Output the (X, Y) coordinate of the center of the cell containing the given text.  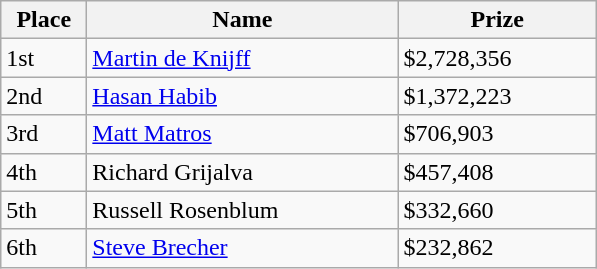
4th (44, 172)
Name (242, 20)
Hasan Habib (242, 96)
6th (44, 248)
3rd (44, 134)
Prize (498, 20)
5th (44, 210)
Steve Brecher (242, 248)
$2,728,356 (498, 58)
Russell Rosenblum (242, 210)
Martin de Knijff (242, 58)
2nd (44, 96)
Richard Grijalva (242, 172)
$457,408 (498, 172)
$232,862 (498, 248)
1st (44, 58)
$332,660 (498, 210)
Place (44, 20)
Matt Matros (242, 134)
$1,372,223 (498, 96)
$706,903 (498, 134)
